From the cell containing the given text, extract its center point as (X, Y) coordinate. 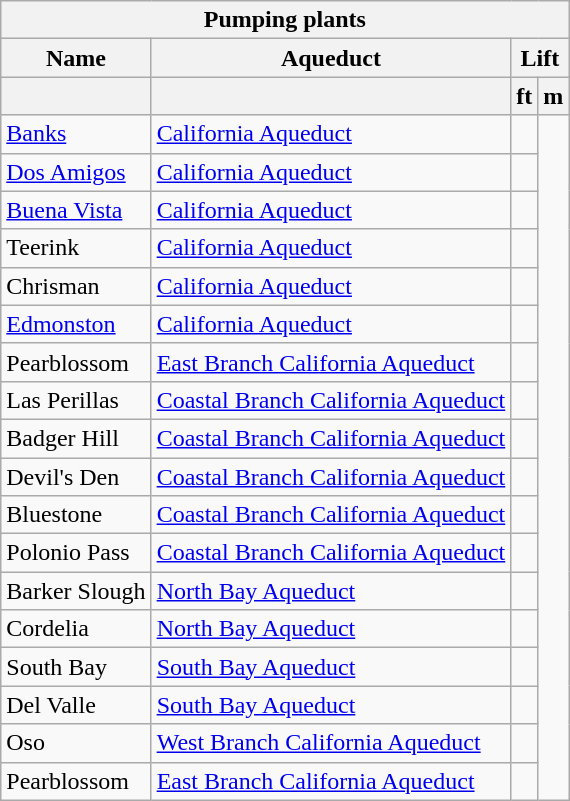
Name (76, 58)
South Bay (76, 667)
Barker Slough (76, 591)
Del Valle (76, 705)
Dos Amigos (76, 172)
m (554, 96)
Cordelia (76, 629)
Lift (540, 58)
Badger Hill (76, 438)
Teerink (76, 248)
Polonio Pass (76, 553)
Banks (76, 134)
Edmonston (76, 324)
ft (524, 96)
Aqueduct (331, 58)
Buena Vista (76, 210)
Devil's Den (76, 477)
Bluestone (76, 515)
West Branch California Aqueduct (331, 743)
Las Perillas (76, 400)
Chrisman (76, 286)
Oso (76, 743)
Pumping plants (285, 20)
